Return (X, Y) of the center of cell containing provided text 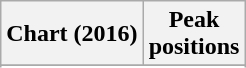
Chart (2016) (72, 34)
Peakpositions (194, 34)
